Determine the [x, y] coordinate at the center of the cell enclosing the given text.  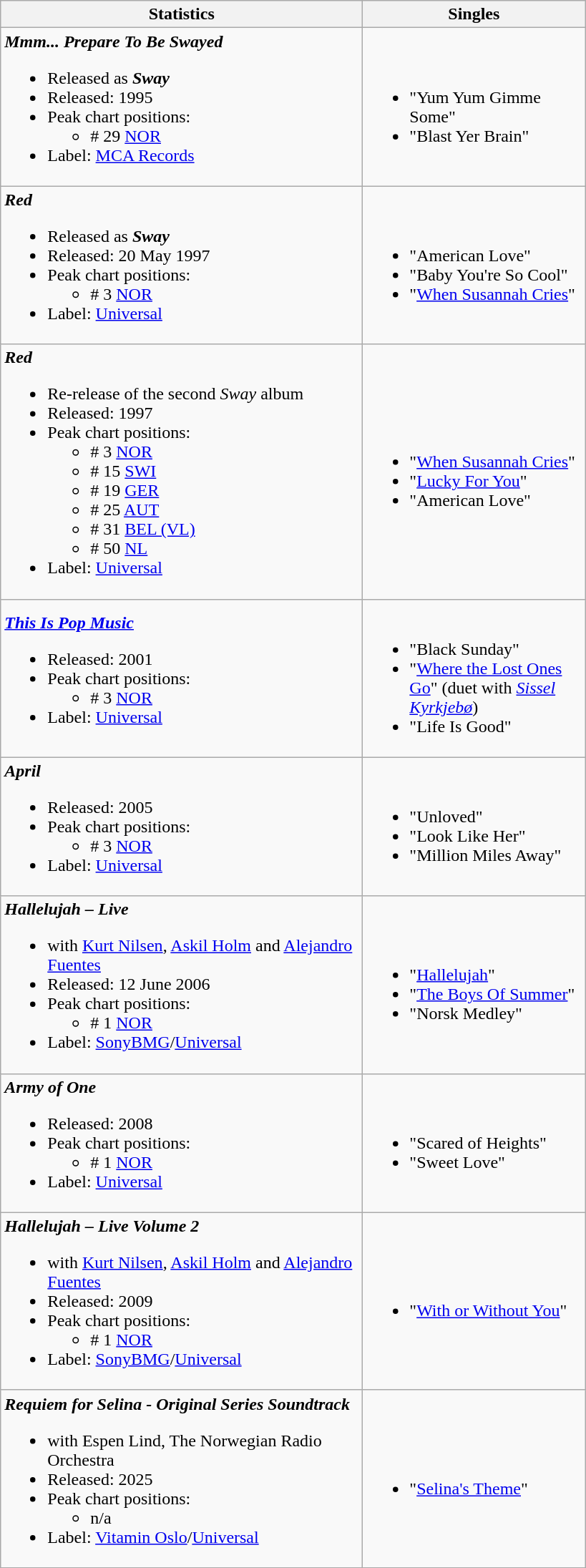
Hallelujah – Live Volume 2with Kurt Nilsen, Askil Holm and Alejandro FuentesReleased: 2009Peak chart positions:# 1 NORLabel: SonyBMG/Universal [182, 1301]
"When Susannah Cries""Lucky For You""American Love" [474, 472]
Statistics [182, 14]
"Hallelujah""The Boys Of Summer""Norsk Medley" [474, 985]
"Yum Yum Gimme Some""Blast Yer Brain" [474, 107]
"With or Without You" [474, 1301]
RedReleased as SwayReleased: 20 May 1997Peak chart positions:# 3 NORLabel: Universal [182, 265]
"Scared of Heights""Sweet Love" [474, 1143]
"American Love""Baby You're So Cool""When Susannah Cries" [474, 265]
Hallelujah – Livewith Kurt Nilsen, Askil Holm and Alejandro FuentesReleased: 12 June 2006Peak chart positions:# 1 NORLabel: SonyBMG/Universal [182, 985]
"Black Sunday""Where the Lost Ones Go" (duet with Sissel Kyrkjebø)"Life Is Good" [474, 678]
This Is Pop MusicReleased: 2001Peak chart positions:# 3 NORLabel: Universal [182, 678]
"Selina's Theme" [474, 1479]
AprilReleased: 2005Peak chart positions:# 3 NORLabel: Universal [182, 827]
RedRe-release of the second Sway albumReleased: 1997Peak chart positions:# 3 NOR# 15 SWI# 19 GER# 25 AUT# 31 BEL (VL)# 50 NLLabel: Universal [182, 472]
Mmm... Prepare To Be SwayedReleased as SwayReleased: 1995Peak chart positions:# 29 NORLabel: MCA Records [182, 107]
"Unloved""Look Like Her""Million Miles Away" [474, 827]
Army of OneReleased: 2008Peak chart positions:# 1 NORLabel: Universal [182, 1143]
Singles [474, 14]
